Scan for the cell matching the given text and deliver its (X, Y) coordinate at center. 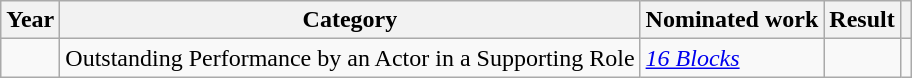
Outstanding Performance by an Actor in a Supporting Role (350, 58)
Result (862, 20)
16 Blocks (732, 58)
Category (350, 20)
Year (30, 20)
Nominated work (732, 20)
